Determine the [x, y] coordinate at the center of the cell enclosing the given text.  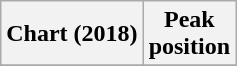
Peak position [189, 34]
Chart (2018) [72, 34]
